Scan for the cell matching the given text and deliver its [X, Y] coordinate at center. 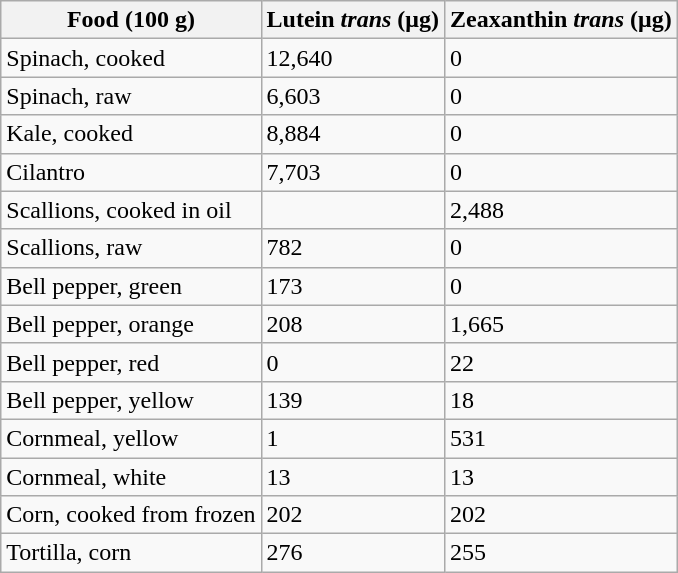
Spinach, cooked [131, 58]
Bell pepper, yellow [131, 400]
Bell pepper, red [131, 362]
173 [352, 286]
22 [560, 362]
255 [560, 553]
Kale, cooked [131, 134]
139 [352, 400]
Cilantro [131, 172]
531 [560, 438]
Corn, cooked from frozen [131, 515]
Cornmeal, yellow [131, 438]
Cornmeal, white [131, 477]
276 [352, 553]
Bell pepper, orange [131, 324]
1 [352, 438]
2,488 [560, 210]
Spinach, raw [131, 96]
Scallions, raw [131, 248]
6,603 [352, 96]
Zeaxanthin trans (μg) [560, 20]
1,665 [560, 324]
Bell pepper, green [131, 286]
782 [352, 248]
208 [352, 324]
12,640 [352, 58]
Lutein trans (μg) [352, 20]
18 [560, 400]
7,703 [352, 172]
8,884 [352, 134]
Scallions, cooked in oil [131, 210]
Tortilla, corn [131, 553]
Food (100 g) [131, 20]
